Locate the cell with the specified text and output its [x, y] center coordinate. 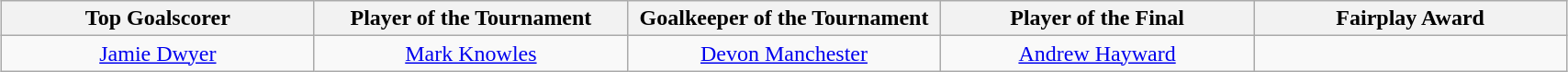
Player of the Final [1098, 18]
Devon Manchester [784, 54]
Player of the Tournament [470, 18]
Top Goalscorer [158, 18]
Goalkeeper of the Tournament [784, 18]
Jamie Dwyer [158, 54]
Andrew Hayward [1098, 54]
Mark Knowles [470, 54]
Fairplay Award [1410, 18]
